Search for the cell housing the specified text and yield its (x, y) center coordinate. 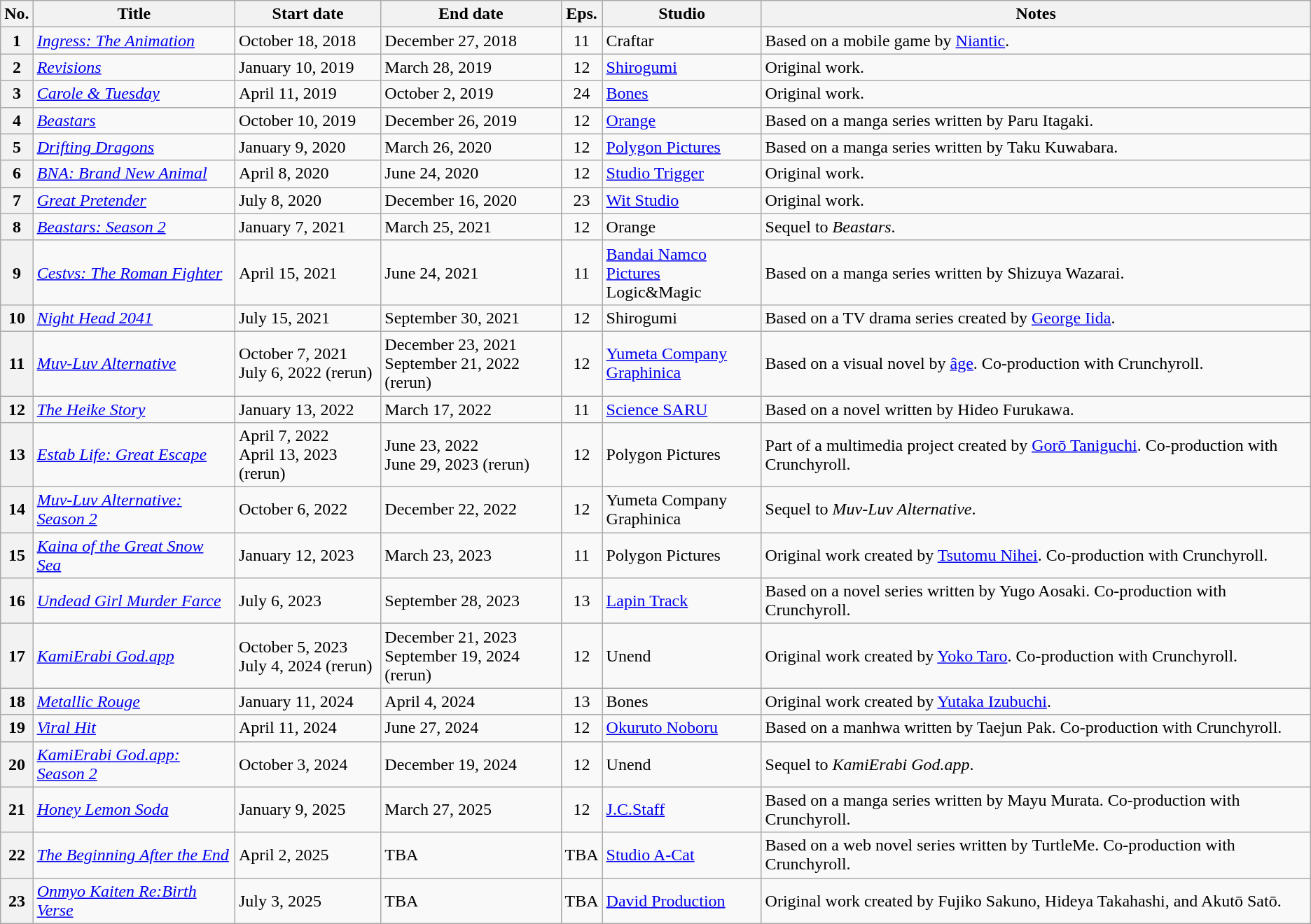
10 (17, 318)
20 (17, 764)
6 (17, 174)
October 18, 2018 (307, 41)
December 22, 2022 (471, 510)
Based on a mobile game by Niantic. (1036, 41)
Muv-Luv Alternative (134, 363)
3 (17, 94)
9 (17, 272)
December 26, 2019 (471, 120)
June 23, 2022June 29, 2023 (rerun) (471, 455)
Kaina of the Great Snow Sea (134, 556)
January 13, 2022 (307, 409)
Revisions (134, 67)
Based on a visual novel by âge. Co-production with Crunchyroll. (1036, 363)
Sequel to Muv-Luv Alternative. (1036, 510)
2 (17, 67)
Notes (1036, 14)
July 15, 2021 (307, 318)
Lapin Track (682, 601)
Original work created by Fujiko Sakuno, Hideya Takahashi, and Akutō Satō. (1036, 900)
Great Pretender (134, 200)
Beastars: Season 2 (134, 227)
Studio (682, 14)
Drifting Dragons (134, 147)
Original work created by Yoko Taro. Co-production with Crunchyroll. (1036, 656)
Based on a manga series written by Mayu Murata. Co-production with Crunchyroll. (1036, 809)
No. (17, 14)
Honey Lemon Soda (134, 809)
October 10, 2019 (307, 120)
Based on a web novel series written by TurtleMe. Co-production with Crunchyroll. (1036, 855)
18 (17, 701)
Studio Trigger (682, 174)
December 21, 2023September 19, 2024 (rerun) (471, 656)
7 (17, 200)
Based on a manhwa written by Taejun Pak. Co-production with Crunchyroll. (1036, 728)
David Production (682, 900)
January 7, 2021 (307, 227)
March 28, 2019 (471, 67)
July 3, 2025 (307, 900)
March 25, 2021 (471, 227)
Original work created by Yutaka Izubuchi. (1036, 701)
September 30, 2021 (471, 318)
Estab Life: Great Escape (134, 455)
Night Head 2041 (134, 318)
October 7, 2021July 6, 2022 (rerun) (307, 363)
Original work created by Tsutomu Nihei. Co-production with Crunchyroll. (1036, 556)
April 4, 2024 (471, 701)
21 (17, 809)
Onmyo Kaiten Re:Birth Verse (134, 900)
Ingress: The Animation (134, 41)
Okuruto Noboru (682, 728)
Title (134, 14)
March 27, 2025 (471, 809)
17 (17, 656)
Science SARU (682, 409)
January 11, 2024 (307, 701)
October 5, 2023July 4, 2024 (rerun) (307, 656)
KamiErabi God.app: Season 2 (134, 764)
April 7, 2022April 13, 2023 (rerun) (307, 455)
Sequel to KamiErabi God.app. (1036, 764)
Based on a manga series written by Shizuya Wazarai. (1036, 272)
December 19, 2024 (471, 764)
December 23, 2021September 21, 2022 (rerun) (471, 363)
14 (17, 510)
22 (17, 855)
Metallic Rouge (134, 701)
8 (17, 227)
April 11, 2019 (307, 94)
June 27, 2024 (471, 728)
The Beginning After the End (134, 855)
Wit Studio (682, 200)
J.C.Staff (682, 809)
Based on a novel series written by Yugo Aosaki. Co-production with Crunchyroll. (1036, 601)
Cestvs: The Roman Fighter (134, 272)
January 9, 2020 (307, 147)
16 (17, 601)
September 28, 2023 (471, 601)
1 (17, 41)
March 26, 2020 (471, 147)
June 24, 2021 (471, 272)
January 9, 2025 (307, 809)
KamiErabi God.app (134, 656)
BNA: Brand New Animal (134, 174)
March 17, 2022 (471, 409)
The Heike Story (134, 409)
January 12, 2023 (307, 556)
Part of a multimedia project created by Gorō Taniguchi. Co-production with Crunchyroll. (1036, 455)
15 (17, 556)
Muv-Luv Alternative: Season 2 (134, 510)
June 24, 2020 (471, 174)
January 10, 2019 (307, 67)
Bandai Namco PicturesLogic&Magic (682, 272)
April 8, 2020 (307, 174)
5 (17, 147)
October 6, 2022 (307, 510)
4 (17, 120)
April 15, 2021 (307, 272)
Undead Girl Murder Farce (134, 601)
Studio A-Cat (682, 855)
24 (581, 94)
April 11, 2024 (307, 728)
Carole & Tuesday (134, 94)
Craftar (682, 41)
Based on a manga series written by Paru Itagaki. (1036, 120)
October 2, 2019 (471, 94)
December 27, 2018 (471, 41)
October 3, 2024 (307, 764)
Eps. (581, 14)
Based on a manga series written by Taku Kuwabara. (1036, 147)
Viral Hit (134, 728)
Sequel to Beastars. (1036, 227)
July 6, 2023 (307, 601)
April 2, 2025 (307, 855)
Beastars (134, 120)
Based on a TV drama series created by George Iida. (1036, 318)
Based on a novel written by Hideo Furukawa. (1036, 409)
July 8, 2020 (307, 200)
End date (471, 14)
December 16, 2020 (471, 200)
March 23, 2023 (471, 556)
19 (17, 728)
Start date (307, 14)
